Scan for the cell matching the given text and deliver its (x, y) coordinate at center. 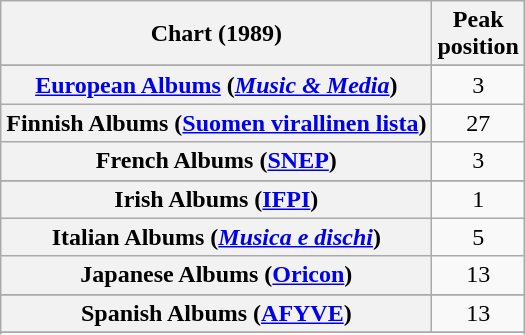
Irish Albums (IFPI) (216, 199)
Spanish Albums (AFYVE) (216, 313)
Finnish Albums (Suomen virallinen lista) (216, 123)
European Albums (Music & Media) (216, 85)
Italian Albums (Musica e dischi) (216, 237)
Peakposition (478, 34)
French Albums (SNEP) (216, 161)
27 (478, 123)
1 (478, 199)
5 (478, 237)
Japanese Albums (Oricon) (216, 275)
Chart (1989) (216, 34)
